Determine the (x, y) coordinate at the center of the cell enclosing the given text.  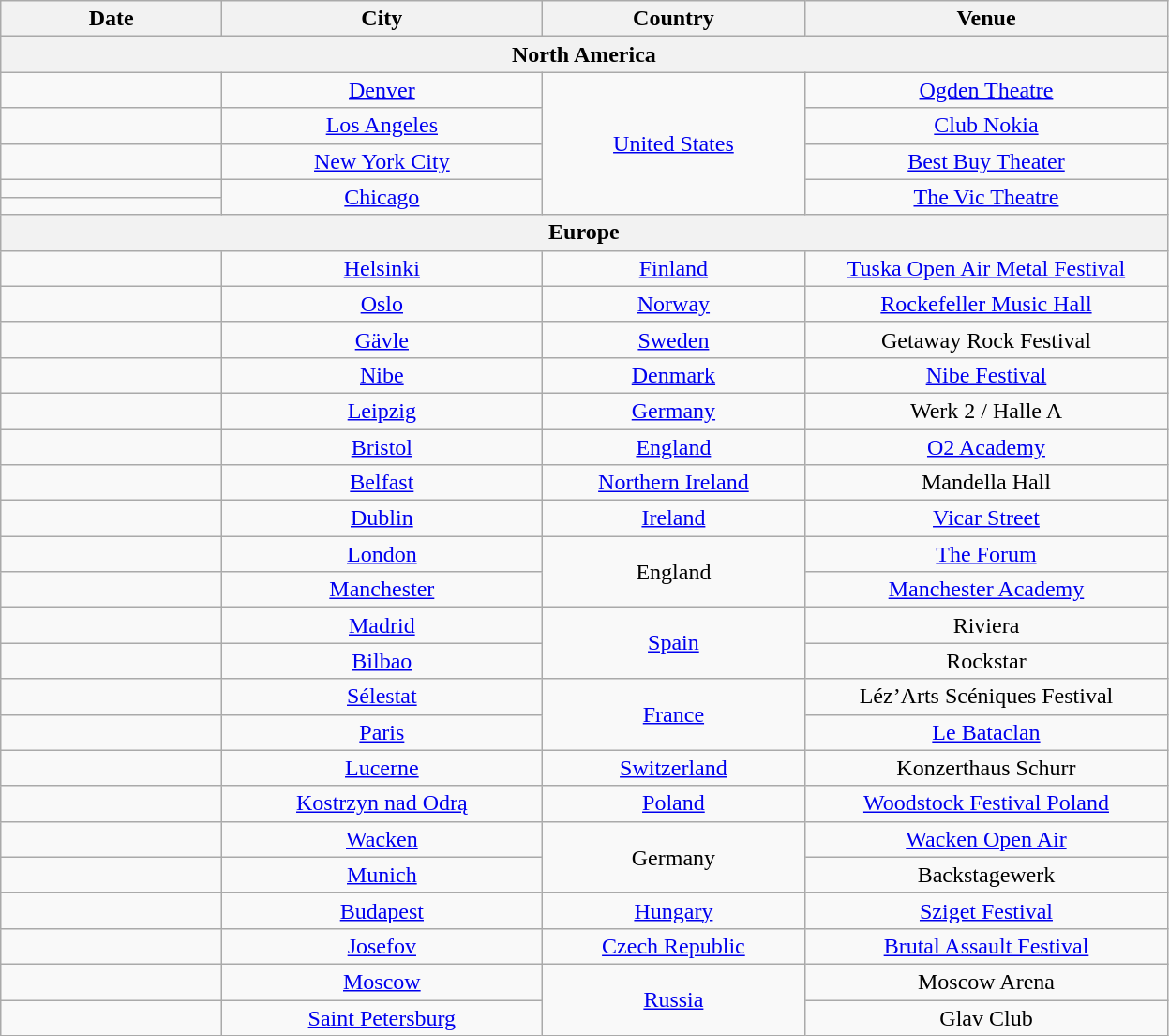
Rockstar (986, 661)
Ogden Theatre (986, 90)
Wacken (382, 839)
Northern Ireland (673, 483)
Denver (382, 90)
Czech Republic (673, 946)
Los Angeles (382, 126)
North America (584, 54)
Finland (673, 268)
Léz’Arts Scéniques Festival (986, 697)
Russia (673, 999)
The Vic Theatre (986, 197)
Le Bataclan (986, 732)
Date (112, 19)
Woodstock Festival Poland (986, 803)
Riviera (986, 625)
Norway (673, 304)
Bilbao (382, 661)
Paris (382, 732)
Getaway Rock Festival (986, 339)
Backstagewerk (986, 875)
Oslo (382, 304)
Werk 2 / Halle A (986, 411)
Sélestat (382, 697)
Hungary (673, 910)
Nibe Festival (986, 375)
Josefov (382, 946)
Vicar Street (986, 518)
Chicago (382, 197)
Leipzig (382, 411)
City (382, 19)
Belfast (382, 483)
O2 Academy (986, 447)
Saint Petersburg (382, 1017)
The Forum (986, 554)
Budapest (382, 910)
Poland (673, 803)
Helsinki (382, 268)
Club Nokia (986, 126)
London (382, 554)
Brutal Assault Festival (986, 946)
France (673, 714)
Mandella Hall (986, 483)
Konzerthaus Schurr (986, 768)
Bristol (382, 447)
Denmark (673, 375)
Manchester Academy (986, 590)
Ireland (673, 518)
Venue (986, 19)
United States (673, 143)
Glav Club (986, 1017)
Lucerne (382, 768)
New York City (382, 161)
Tuska Open Air Metal Festival (986, 268)
Sweden (673, 339)
Munich (382, 875)
Europe (584, 233)
Dublin (382, 518)
Spain (673, 643)
Wacken Open Air (986, 839)
Moscow (382, 982)
Best Buy Theater (986, 161)
Manchester (382, 590)
Rockefeller Music Hall (986, 304)
Moscow Arena (986, 982)
Country (673, 19)
Gävle (382, 339)
Madrid (382, 625)
Kostrzyn nad Odrą (382, 803)
Nibe (382, 375)
Sziget Festival (986, 910)
Switzerland (673, 768)
